Identify which cell holds the provided text, then report its (X, Y) central coordinate. 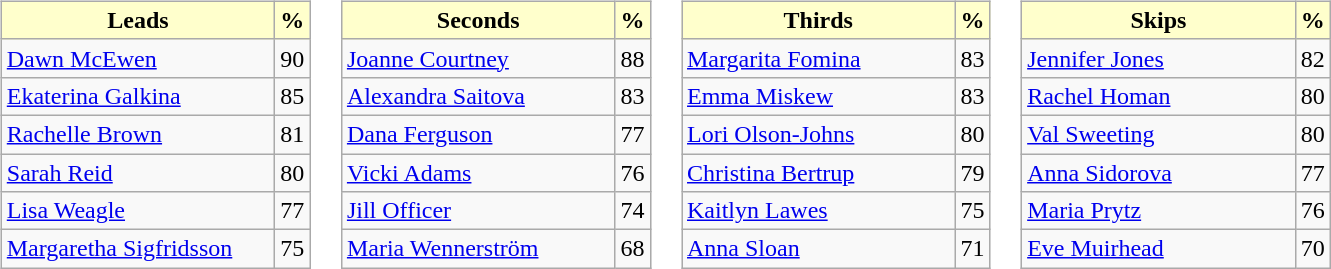
Dana Ferguson (478, 134)
Skips (1159, 20)
Emma Miskew (819, 96)
Maria Prytz (1159, 211)
Lori Olson-Johns (819, 134)
82 (1312, 58)
Lisa Weagle (138, 211)
74 (632, 211)
Kaitlyn Lawes (819, 211)
71 (972, 249)
Alexandra Saitova (478, 96)
Eve Muirhead (1159, 249)
Anna Sidorova (1159, 173)
Leads (138, 20)
Rachel Homan (1159, 96)
Christina Bertrup (819, 173)
Val Sweeting (1159, 134)
Seconds (478, 20)
68 (632, 249)
Margaretha Sigfridsson (138, 249)
Thirds (819, 20)
Maria Wennerström (478, 249)
Sarah Reid (138, 173)
Joanne Courtney (478, 58)
Anna Sloan (819, 249)
70 (1312, 249)
Dawn McEwen (138, 58)
85 (292, 96)
Margarita Fomina (819, 58)
90 (292, 58)
81 (292, 134)
79 (972, 173)
Vicki Adams (478, 173)
Rachelle Brown (138, 134)
Ekaterina Galkina (138, 96)
88 (632, 58)
Jennifer Jones (1159, 58)
Jill Officer (478, 211)
